For the text-containing cell, return its midpoint in (X, Y) coordinate format. 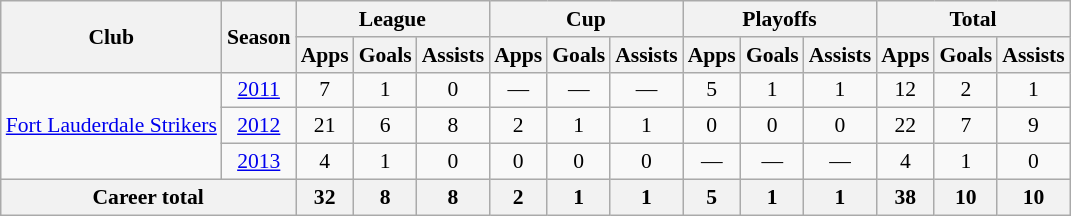
32 (325, 197)
Club (112, 36)
Playoffs (780, 19)
2012 (259, 126)
21 (325, 126)
2013 (259, 162)
2011 (259, 90)
League (393, 19)
Cup (586, 19)
6 (386, 126)
Total (973, 19)
22 (905, 126)
12 (905, 90)
9 (1034, 126)
Career total (148, 197)
Fort Lauderdale Strikers (112, 126)
Season (259, 36)
38 (905, 197)
